Find where the given text appears and provide that cell's center as [x, y] coordinate. 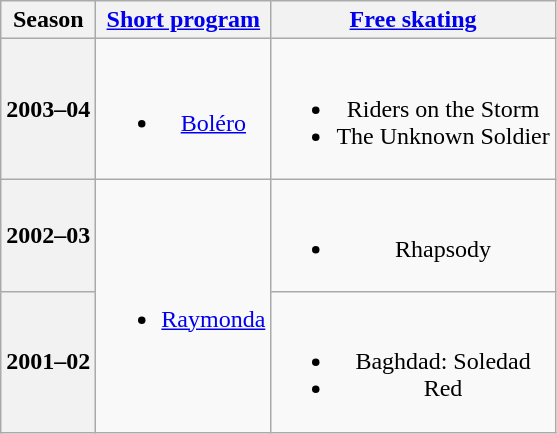
Boléro [184, 109]
Season [48, 20]
Rhapsody [413, 236]
2001–02 [48, 362]
2003–04 [48, 109]
Riders on the Storm The Unknown Soldier [413, 109]
Raymonda [184, 306]
Baghdad: Soledad Red [413, 362]
Short program [184, 20]
2002–03 [48, 236]
Free skating [413, 20]
